Extract the [x, y] coordinate from the center of the cell holding the provided text.  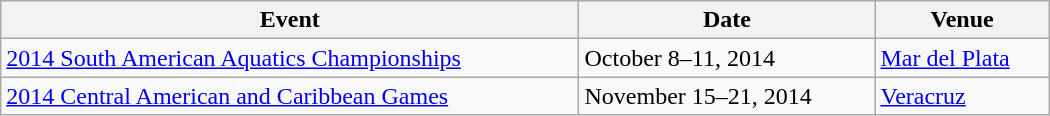
Mar del Plata [962, 58]
2014 South American Aquatics Championships [290, 58]
October 8–11, 2014 [727, 58]
Event [290, 20]
Date [727, 20]
2014 Central American and Caribbean Games [290, 96]
Venue [962, 20]
Veracruz [962, 96]
November 15–21, 2014 [727, 96]
